Return (X, Y) of the center of cell containing provided text 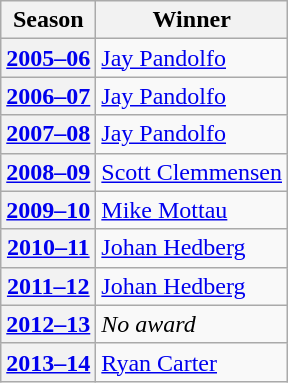
2007–08 (48, 134)
Ryan Carter (192, 362)
Mike Mottau (192, 210)
2010–11 (48, 248)
Scott Clemmensen (192, 172)
Season (48, 20)
2006–07 (48, 96)
No award (192, 324)
2008–09 (48, 172)
2013–14 (48, 362)
2009–10 (48, 210)
2012–13 (48, 324)
2011–12 (48, 286)
Winner (192, 20)
2005–06 (48, 58)
